Capture the cell that displays the provided text and extract its [x, y] central coordinate. 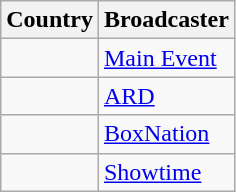
BoxNation [166, 134]
ARD [166, 96]
Country [50, 20]
Main Event [166, 58]
Broadcaster [166, 20]
Showtime [166, 172]
